Output the [x, y] coordinate of the center of the cell containing the given text.  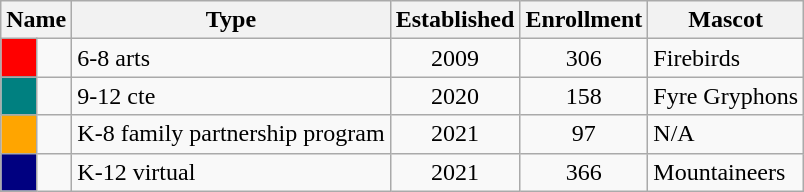
366 [584, 172]
2009 [455, 58]
K-12 virtual [231, 172]
6-8 arts [231, 58]
Enrollment [584, 20]
Established [455, 20]
306 [584, 58]
Name [36, 20]
N/A [726, 134]
Mascot [726, 20]
Firebirds [726, 58]
158 [584, 96]
9-12 cte [231, 96]
Fyre Gryphons [726, 96]
Type [231, 20]
Mountaineers [726, 172]
97 [584, 134]
K-8 family partnership program [231, 134]
2020 [455, 96]
